From the cell containing the given text, extract its center point as (x, y) coordinate. 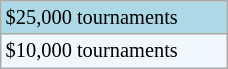
$10,000 tournaments (114, 51)
$25,000 tournaments (114, 17)
